Detect which cell encompasses the target text, then output its (X, Y) center coordinate. 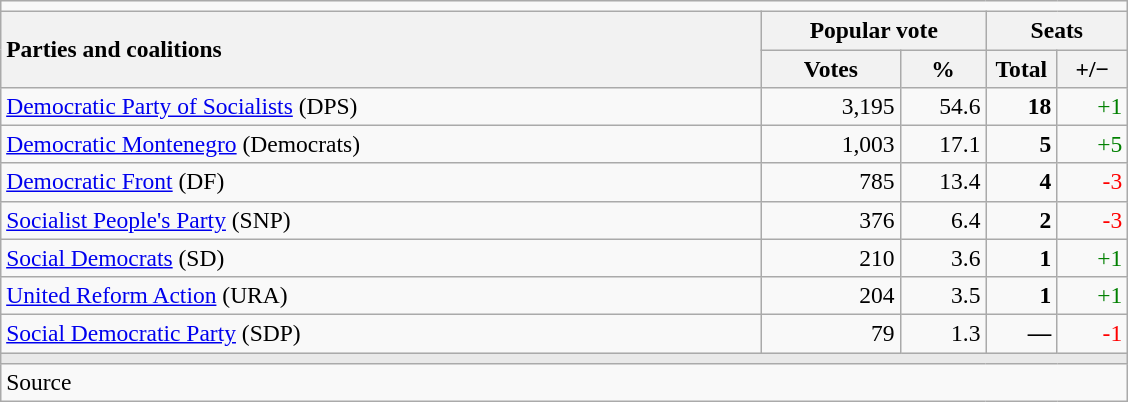
5 (1022, 144)
3.6 (943, 258)
13.4 (943, 182)
+5 (1092, 144)
Democratic Party of Socialists (DPS) (382, 106)
+/− (1092, 68)
— (1022, 333)
Social Democratic Party (SDP) (382, 333)
% (943, 68)
Parties and coalitions (382, 49)
Social Democrats (SD) (382, 258)
210 (831, 258)
79 (831, 333)
3.5 (943, 295)
54.6 (943, 106)
Democratic Front (DF) (382, 182)
3,195 (831, 106)
785 (831, 182)
Votes (831, 68)
6.4 (943, 220)
4 (1022, 182)
1,003 (831, 144)
18 (1022, 106)
2 (1022, 220)
Popular vote (874, 30)
United Reform Action (URA) (382, 295)
1.3 (943, 333)
-1 (1092, 333)
17.1 (943, 144)
Total (1022, 68)
Democratic Montenegro (Democrats) (382, 144)
Source (564, 382)
376 (831, 220)
204 (831, 295)
Socialist People's Party (SNP) (382, 220)
Seats (1057, 30)
